Return the [X, Y] coordinate for the center point of the cell that contains the specified text.  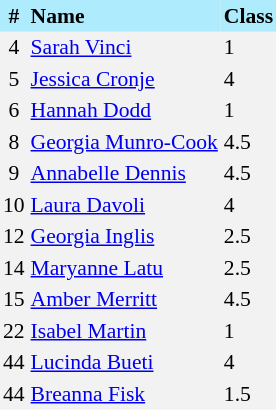
# [14, 16]
Name [124, 16]
Annabelle Dennis [124, 174]
22 [14, 331]
Amber Merritt [124, 300]
15 [14, 300]
Laura Davoli [124, 205]
Jessica Cronje [124, 79]
9 [14, 174]
12 [14, 236]
Breanna Fisk [124, 394]
1.5 [248, 394]
Class [248, 16]
Georgia Inglis [124, 236]
Sarah Vinci [124, 48]
Georgia Munro-Cook [124, 142]
10 [14, 205]
14 [14, 268]
5 [14, 79]
Lucinda Bueti [124, 362]
Isabel Martin [124, 331]
Hannah Dodd [124, 110]
8 [14, 142]
Maryanne Latu [124, 268]
6 [14, 110]
